Search for the cell housing the specified text and yield its [x, y] center coordinate. 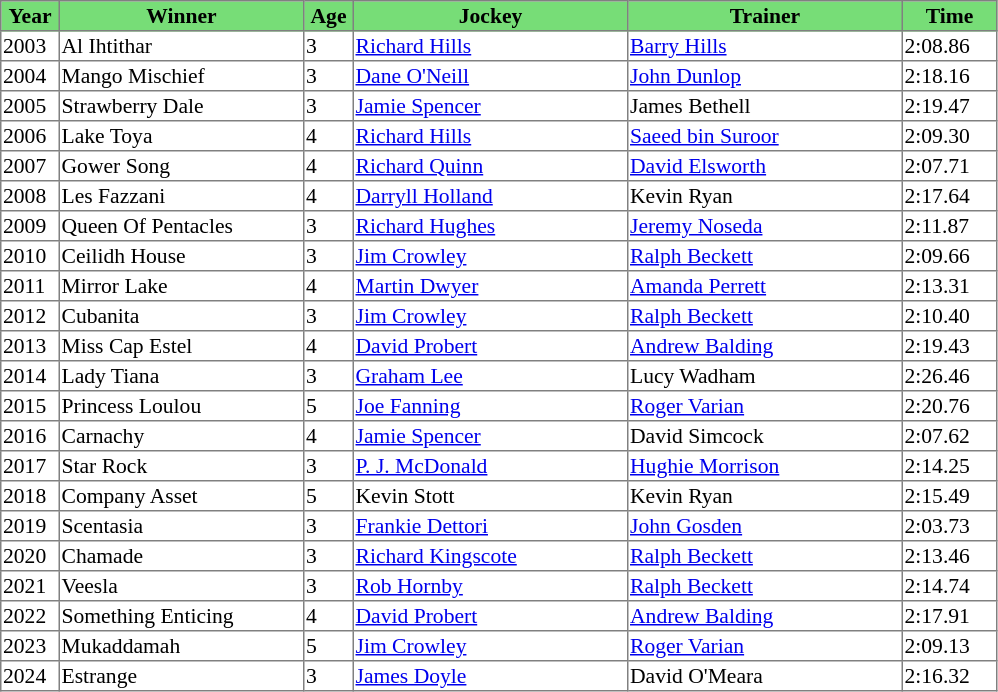
Age [329, 16]
2:03.73 [949, 526]
Jockey [490, 16]
P. J. McDonald [490, 466]
John Dunlop [765, 76]
2:14.74 [949, 586]
2:09.13 [949, 646]
Hughie Morrison [765, 466]
2017 [30, 466]
2006 [30, 136]
2014 [30, 376]
James Doyle [490, 676]
Lady Tiana [181, 376]
2004 [30, 76]
Time [949, 16]
Cubanita [181, 316]
Estrange [181, 676]
2012 [30, 316]
2:17.91 [949, 616]
Amanda Perrett [765, 286]
Rob Hornby [490, 586]
2:13.31 [949, 286]
Veesla [181, 586]
2:14.25 [949, 466]
Lucy Wadham [765, 376]
2:18.16 [949, 76]
2:15.49 [949, 496]
2003 [30, 46]
Strawberry Dale [181, 106]
Ceilidh House [181, 256]
2019 [30, 526]
Mukaddamah [181, 646]
Graham Lee [490, 376]
2:09.66 [949, 256]
Dane O'Neill [490, 76]
2010 [30, 256]
Queen Of Pentacles [181, 226]
2:20.76 [949, 406]
2013 [30, 346]
2:07.62 [949, 436]
Richard Quinn [490, 166]
Les Fazzani [181, 196]
Company Asset [181, 496]
Something Enticing [181, 616]
Year [30, 16]
2009 [30, 226]
2022 [30, 616]
Richard Hughes [490, 226]
Scentasia [181, 526]
Frankie Dettori [490, 526]
2:19.47 [949, 106]
David Simcock [765, 436]
Winner [181, 16]
Carnachy [181, 436]
2007 [30, 166]
2:16.32 [949, 676]
2:08.86 [949, 46]
2020 [30, 556]
David O'Meara [765, 676]
2016 [30, 436]
Saeed bin Suroor [765, 136]
2015 [30, 406]
2:26.46 [949, 376]
2:13.46 [949, 556]
Trainer [765, 16]
2021 [30, 586]
2:09.30 [949, 136]
Richard Kingscote [490, 556]
Gower Song [181, 166]
2:17.64 [949, 196]
Princess Loulou [181, 406]
2008 [30, 196]
Star Rock [181, 466]
2023 [30, 646]
Al Ihtithar [181, 46]
Miss Cap Estel [181, 346]
Mirror Lake [181, 286]
John Gosden [765, 526]
Darryll Holland [490, 196]
2:19.43 [949, 346]
2011 [30, 286]
2:10.40 [949, 316]
Lake Toya [181, 136]
2005 [30, 106]
Joe Fanning [490, 406]
Kevin Stott [490, 496]
Mango Mischief [181, 76]
Barry Hills [765, 46]
2024 [30, 676]
David Elsworth [765, 166]
Chamade [181, 556]
2:07.71 [949, 166]
2:11.87 [949, 226]
Jeremy Noseda [765, 226]
Martin Dwyer [490, 286]
James Bethell [765, 106]
2018 [30, 496]
